Scan for the cell matching the given text and deliver its (X, Y) coordinate at center. 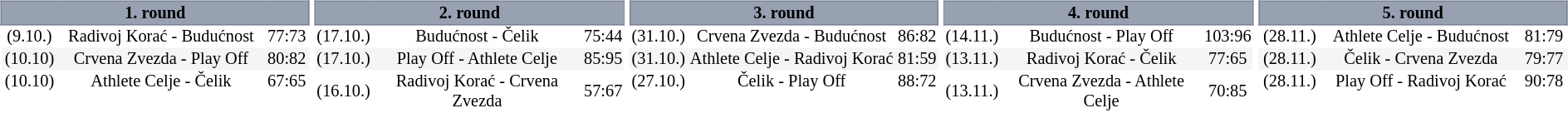
Crvena Zvezda - Play Off (161, 60)
Play Off - Athlete Celje (477, 60)
Radivoj Korać - Crvena Zvezda (477, 91)
1. round (154, 12)
Play Off - Radivoj Korać (1420, 81)
81:79 (1543, 37)
77:65 (1227, 60)
70:85 (1227, 91)
Čelik - Crvena Zvezda (1420, 60)
3. round (784, 12)
77:73 (287, 37)
4. round (1098, 12)
(9.10.) (29, 37)
Athlete Celje - Radivoj Korać (791, 60)
85:95 (603, 60)
103:96 (1227, 37)
Čelik - Play Off (791, 81)
88:72 (917, 81)
Athlete Celje - Budućnost (1420, 37)
5. round (1414, 12)
80:82 (287, 60)
(16.10.) (344, 91)
Crvena Zvezda - Budućnost (791, 37)
Radivoj Korać - Budućnost (161, 37)
90:78 (1543, 81)
2. round (470, 12)
57:67 (603, 91)
Radivoj Korać - Čelik (1101, 60)
Athlete Celje - Čelik (161, 81)
81:59 (917, 60)
75:44 (603, 37)
(14.11.) (972, 37)
Crvena Zvezda - Athlete Celje (1101, 91)
79:77 (1543, 60)
67:65 (287, 81)
(27.10.) (658, 81)
Budućnost - Čelik (477, 37)
86:82 (917, 37)
Budućnost - Play Off (1101, 37)
